Extract the [x, y] coordinate from the center of the cell holding the provided text.  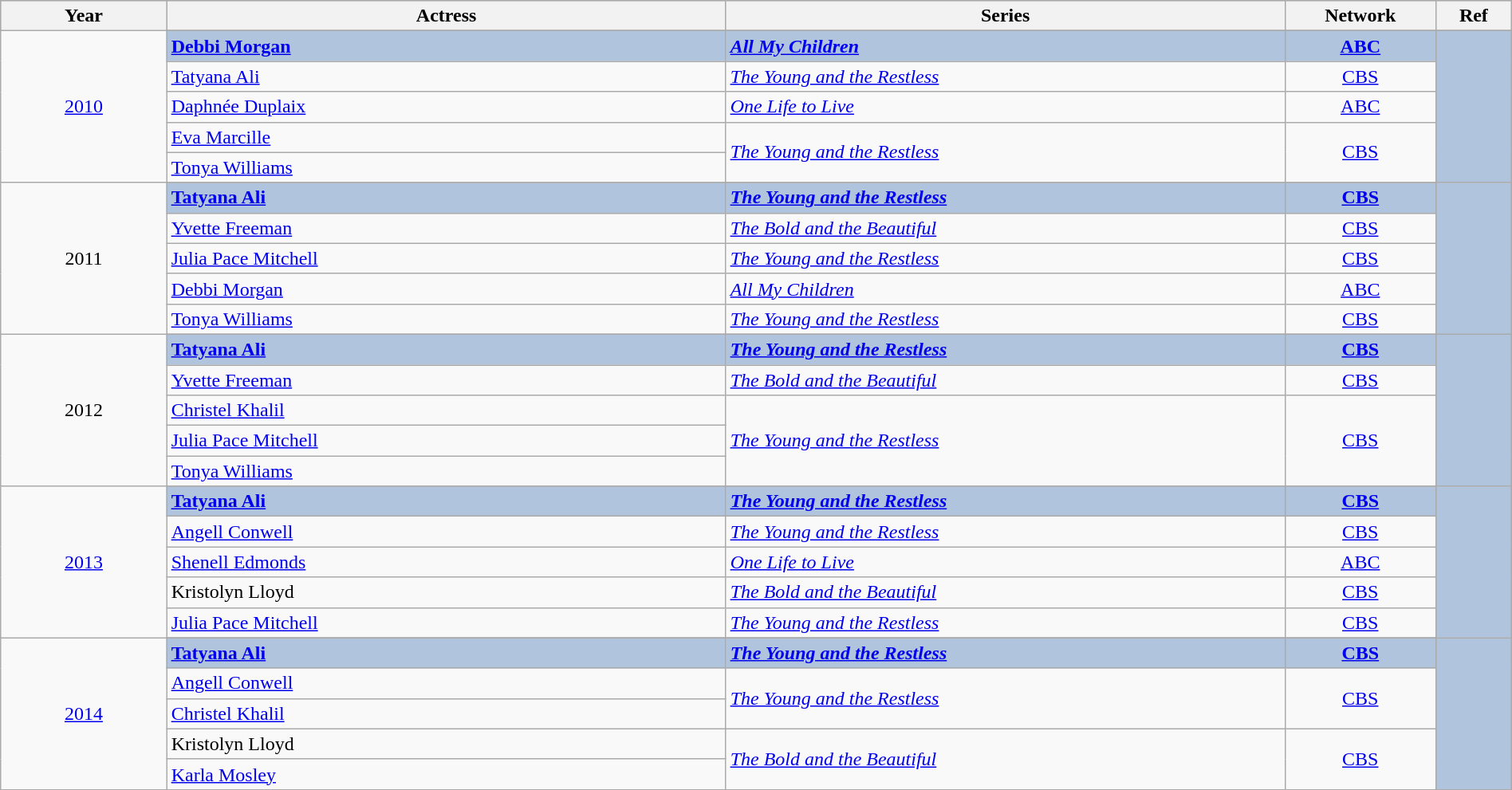
Year [84, 16]
2014 [84, 713]
Daphnée Duplaix [447, 107]
Karla Mosley [447, 774]
2012 [84, 410]
2011 [84, 258]
Shenell Edmonds [447, 562]
Series [1005, 16]
Eva Marcille [447, 137]
Network [1360, 16]
Ref [1474, 16]
2010 [84, 107]
2013 [84, 562]
Actress [447, 16]
